Output the (x, y) coordinate of the center of the cell containing the given text.  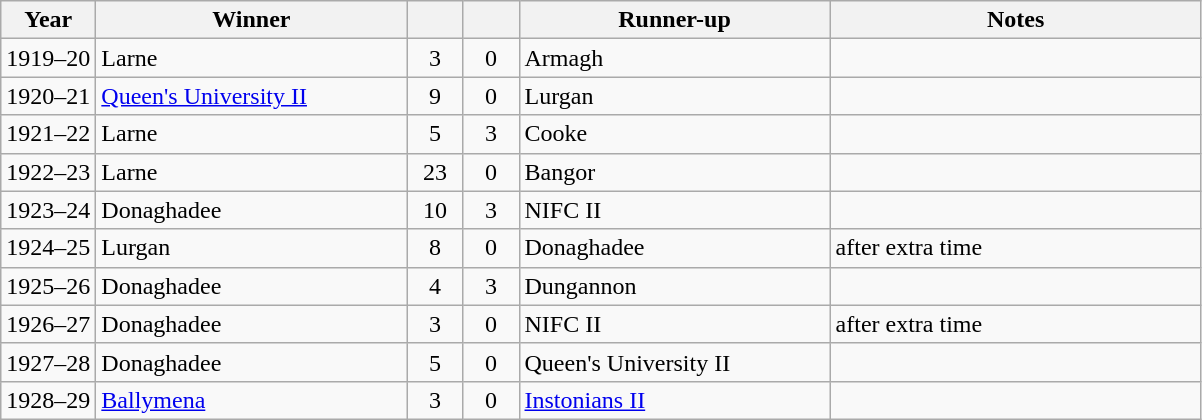
1924–25 (48, 248)
1928–29 (48, 400)
Dungannon (674, 286)
Armagh (674, 58)
4 (435, 286)
1927–28 (48, 362)
1919–20 (48, 58)
1922–23 (48, 172)
1925–26 (48, 286)
23 (435, 172)
Winner (252, 20)
Ballymena (252, 400)
Instonians II (674, 400)
1921–22 (48, 134)
9 (435, 96)
1923–24 (48, 210)
Year (48, 20)
1926–27 (48, 324)
1920–21 (48, 96)
10 (435, 210)
Notes (1016, 20)
8 (435, 248)
Bangor (674, 172)
Runner-up (674, 20)
Cooke (674, 134)
